Locate the cell with the specified text and output its (X, Y) center coordinate. 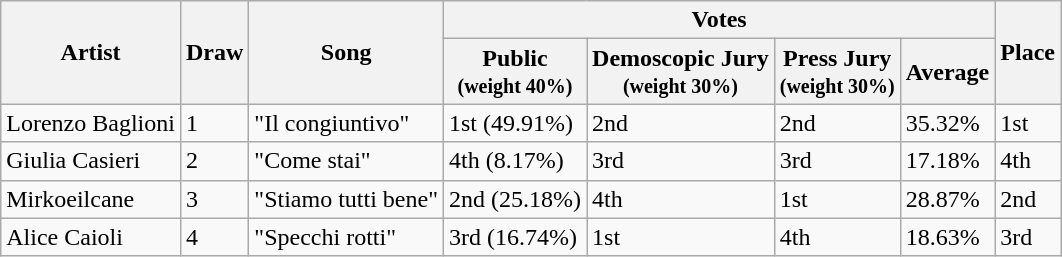
Public(weight 40%) (514, 72)
1st (49.91%) (514, 123)
"Il congiuntivo" (346, 123)
17.18% (948, 161)
Average (948, 72)
Draw (214, 52)
"Specchi rotti" (346, 237)
35.32% (948, 123)
Giulia Casieri (91, 161)
4 (214, 237)
1 (214, 123)
4th (8.17%) (514, 161)
28.87% (948, 199)
Artist (91, 52)
Alice Caioli (91, 237)
2nd (25.18%) (514, 199)
18.63% (948, 237)
3 (214, 199)
2 (214, 161)
Song (346, 52)
Place (1028, 52)
"Come stai" (346, 161)
Mirkoeilcane (91, 199)
Votes (718, 20)
Lorenzo Baglioni (91, 123)
3rd (16.74%) (514, 237)
Press Jury(weight 30%) (837, 72)
"Stiamo tutti bene" (346, 199)
Demoscopic Jury(weight 30%) (681, 72)
